For the text-containing cell, return its midpoint in (x, y) coordinate format. 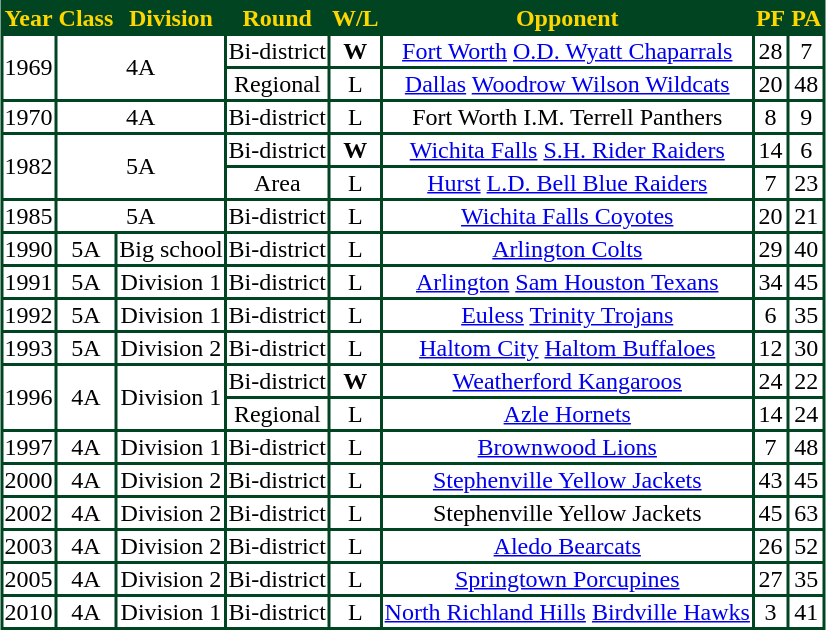
Aledo Bearcats (567, 546)
1991 (28, 282)
Hurst L.D. Bell Blue Raiders (567, 183)
Arlington Sam Houston Texans (567, 282)
3 (770, 612)
34 (770, 282)
1996 (28, 398)
Class (86, 18)
Euless Trinity Trojans (567, 315)
1970 (28, 117)
PF (770, 18)
Area (277, 183)
2000 (28, 480)
Division (171, 18)
2010 (28, 612)
Year (28, 18)
29 (770, 249)
Wichita Falls Coyotes (567, 216)
Round (277, 18)
28 (770, 51)
1992 (28, 315)
Haltom City Haltom Buffaloes (567, 348)
21 (806, 216)
12 (770, 348)
North Richland Hills Birdville Hawks (567, 612)
2005 (28, 579)
41 (806, 612)
1997 (28, 447)
22 (806, 381)
1985 (28, 216)
9 (806, 117)
27 (770, 579)
W/L (355, 18)
43 (770, 480)
1990 (28, 249)
Azle Hornets (567, 414)
Weatherford Kangaroos (567, 381)
Fort Worth O.D. Wyatt Chaparrals (567, 51)
Dallas Woodrow Wilson Wildcats (567, 84)
2003 (28, 546)
Brownwood Lions (567, 447)
Fort Worth I.M. Terrell Panthers (567, 117)
63 (806, 513)
23 (806, 183)
52 (806, 546)
PA (806, 18)
Opponent (567, 18)
Springtown Porcupines (567, 579)
1993 (28, 348)
1969 (28, 68)
30 (806, 348)
Arlington Colts (567, 249)
40 (806, 249)
Big school (171, 249)
2002 (28, 513)
8 (770, 117)
26 (770, 546)
1982 (28, 166)
Wichita Falls S.H. Rider Raiders (567, 150)
